Return [X, Y] of the center of cell containing provided text 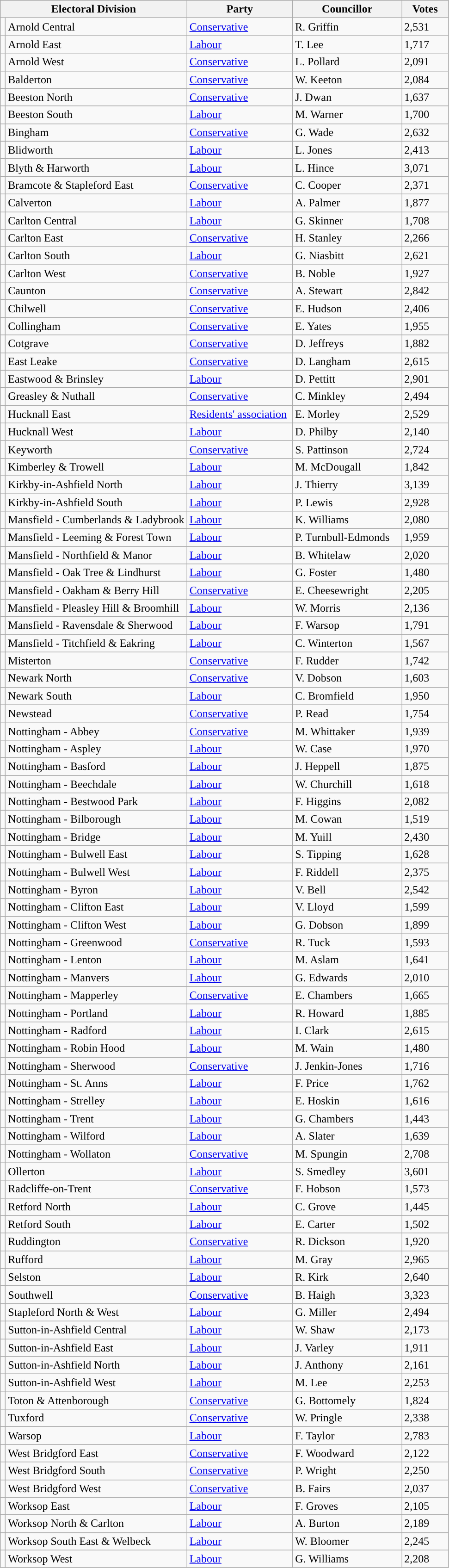
2,430 [425, 837]
1,927 [425, 273]
Chilwell [96, 309]
Kirkby-in-Ashfield South [96, 502]
1,639 [425, 1136]
V. Bell [347, 890]
D. Langham [347, 361]
2,010 [425, 978]
Nottingham - Beechdale [96, 784]
2,250 [425, 1471]
Newstead [96, 713]
2,266 [425, 238]
Nottingham - Wollaton [96, 1154]
L. Jones [347, 150]
1,519 [425, 819]
C. Winterton [347, 643]
R. Kirk [347, 1277]
Nottingham - Radford [96, 1030]
2,205 [425, 590]
G. Williams [347, 1559]
W. Morris [347, 608]
Nottingham - Mapperley [96, 995]
M. Wain [347, 1048]
1,911 [425, 1348]
Nottingham - Greenwood [96, 942]
3,071 [425, 167]
Sutton-in-Ashfield Central [96, 1330]
2,136 [425, 608]
Cotgrave [96, 344]
East Leake [96, 361]
Retford South [96, 1224]
T. Lee [347, 44]
Carlton Central [96, 221]
I. Clark [347, 1030]
Carlton East [96, 238]
2,413 [425, 150]
M. McDougall [347, 467]
1,882 [425, 344]
J. Anthony [347, 1365]
F. Price [347, 1084]
E. Yates [347, 326]
Caunton [96, 291]
Mansfield - Oakham & Berry Hill [96, 590]
Nottingham - Clifton West [96, 925]
Nottingham - Sherwood [96, 1066]
1,791 [425, 626]
1,708 [425, 221]
W. Shaw [347, 1330]
Carlton South [96, 256]
R. Dickson [347, 1242]
Mansfield - Ravensdale & Sherwood [96, 626]
F. Warsop [347, 626]
Stapleford North & West [96, 1312]
F. Hobson [347, 1189]
G. Wade [347, 132]
J. Jenkin-Jones [347, 1066]
Southwell [96, 1295]
Nottingham - Trent [96, 1119]
2,091 [425, 62]
Mansfield - Leeming & Forest Town [96, 538]
Carlton West [96, 273]
S. Tipping [347, 855]
D. Philby [347, 432]
2,037 [425, 1488]
1,885 [425, 1013]
Bramcote & Stapleford East [96, 185]
1,950 [425, 696]
1,618 [425, 784]
D. Pettitt [347, 379]
Mansfield - Titchfield & Eakring [96, 643]
Nottingham - St. Anns [96, 1084]
W. Keeton [347, 80]
Arnold Central [96, 27]
L. Pollard [347, 62]
M. Warner [347, 115]
Electoral Division [93, 9]
Nottingham - Manvers [96, 978]
P. Lewis [347, 502]
Nottingham - Abbey [96, 731]
2,208 [425, 1559]
1,603 [425, 678]
Votes [425, 9]
1,920 [425, 1242]
Nottingham - Portland [96, 1013]
G. Niasbitt [347, 256]
Party [240, 9]
Newark North [96, 678]
E. Hoskin [347, 1101]
2,253 [425, 1383]
E. Cheesewright [347, 590]
1,593 [425, 942]
Beeston South [96, 115]
M. Yuill [347, 837]
Hucknall East [96, 414]
Nottingham - Bestwood Park [96, 802]
1,700 [425, 115]
Arnold West [96, 62]
2,084 [425, 80]
S. Smedley [347, 1171]
1,877 [425, 203]
2,338 [425, 1418]
2,928 [425, 502]
2,406 [425, 309]
Nottingham - Basford [96, 766]
R. Tuck [347, 942]
Radcliffe-on-Trent [96, 1189]
Nottingham - Byron [96, 890]
Misterton [96, 661]
V. Dobson [347, 678]
1,445 [425, 1207]
Kimberley & Trowell [96, 467]
V. Lloyd [347, 907]
G. Bottomely [347, 1401]
1,443 [425, 1119]
Worksop East [96, 1506]
W. Bloomer [347, 1541]
F. Woodward [347, 1453]
A. Slater [347, 1136]
West Bridgford East [96, 1453]
B. Haigh [347, 1295]
Blidworth [96, 150]
Tuxford [96, 1418]
2,632 [425, 132]
Nottingham - Clifton East [96, 907]
M. Whittaker [347, 731]
Eastwood & Brinsley [96, 379]
Worksop North & Carlton [96, 1524]
1,637 [425, 97]
R. Griffin [347, 27]
2,173 [425, 1330]
B. Noble [347, 273]
1,665 [425, 995]
F. Groves [347, 1506]
2,020 [425, 555]
Retford North [96, 1207]
G. Edwards [347, 978]
W. Pringle [347, 1418]
M. Lee [347, 1383]
1,842 [425, 467]
Nottingham - Bilborough [96, 819]
1,628 [425, 855]
2,901 [425, 379]
1,970 [425, 749]
F. Rudder [347, 661]
J. Varley [347, 1348]
Warsop [96, 1436]
S. Pattinson [347, 449]
J. Thierry [347, 484]
Toton & Attenborough [96, 1401]
Ruddington [96, 1242]
Nottingham - Lenton [96, 960]
R. Howard [347, 1013]
F. Higgins [347, 802]
E. Morley [347, 414]
G. Chambers [347, 1119]
Selston [96, 1277]
2,724 [425, 449]
2,640 [425, 1277]
Nottingham - Strelley [96, 1101]
Keyworth [96, 449]
2,529 [425, 414]
A. Burton [347, 1524]
G. Foster [347, 573]
E. Hudson [347, 309]
1,717 [425, 44]
K. Williams [347, 520]
Nottingham - Wilford [96, 1136]
1,754 [425, 713]
B. Fairs [347, 1488]
3,601 [425, 1171]
1,599 [425, 907]
Nottingham - Bulwell East [96, 855]
West Bridgford West [96, 1488]
Mansfield - Cumberlands & Ladybrook [96, 520]
Calverton [96, 203]
Mansfield - Pleasley Hill & Broomhill [96, 608]
2,783 [425, 1436]
G. Miller [347, 1312]
2,542 [425, 890]
Councillor [347, 9]
Nottingham - Aspley [96, 749]
W. Case [347, 749]
Worksop South East & Welbeck [96, 1541]
1,824 [425, 1401]
Ollerton [96, 1171]
Residents' association [240, 414]
Mansfield - Northfield & Manor [96, 555]
G. Skinner [347, 221]
1,502 [425, 1224]
1,573 [425, 1189]
P. Read [347, 713]
G. Dobson [347, 925]
Balderton [96, 80]
2,531 [425, 27]
2,161 [425, 1365]
2,708 [425, 1154]
M. Gray [347, 1259]
2,080 [425, 520]
Arnold East [96, 44]
3,323 [425, 1295]
F. Taylor [347, 1436]
A. Stewart [347, 291]
1,875 [425, 766]
P. Turnbull-Edmonds [347, 538]
P. Wright [347, 1471]
1,742 [425, 661]
L. Hince [347, 167]
Worksop West [96, 1559]
W. Churchill [347, 784]
1,959 [425, 538]
Blyth & Harworth [96, 167]
Greasley & Nuthall [96, 397]
B. Whitelaw [347, 555]
J. Heppell [347, 766]
West Bridgford South [96, 1471]
Rufford [96, 1259]
2,371 [425, 185]
Hucknall West [96, 432]
Bingham [96, 132]
1,762 [425, 1084]
Sutton-in-Ashfield East [96, 1348]
3,139 [425, 484]
2,245 [425, 1541]
Nottingham - Bridge [96, 837]
A. Palmer [347, 203]
1,955 [425, 326]
C. Bromfield [347, 696]
2,105 [425, 1506]
Collingham [96, 326]
1,641 [425, 960]
E. Chambers [347, 995]
M. Spungin [347, 1154]
Newark South [96, 696]
2,842 [425, 291]
2,140 [425, 432]
1,616 [425, 1101]
C. Cooper [347, 185]
D. Jeffreys [347, 344]
Sutton-in-Ashfield West [96, 1383]
2,082 [425, 802]
M. Cowan [347, 819]
2,375 [425, 872]
J. Dwan [347, 97]
M. Aslam [347, 960]
Mansfield - Oak Tree & Lindhurst [96, 573]
H. Stanley [347, 238]
Beeston North [96, 97]
C. Minkley [347, 397]
2,122 [425, 1453]
2,621 [425, 256]
Kirkby-in-Ashfield North [96, 484]
1,899 [425, 925]
2,965 [425, 1259]
1,567 [425, 643]
E. Carter [347, 1224]
2,189 [425, 1524]
C. Grove [347, 1207]
Sutton-in-Ashfield North [96, 1365]
1,716 [425, 1066]
F. Riddell [347, 872]
Nottingham - Robin Hood [96, 1048]
1,939 [425, 731]
Nottingham - Bulwell West [96, 872]
